Identify which cell holds the provided text, then report its [X, Y] central coordinate. 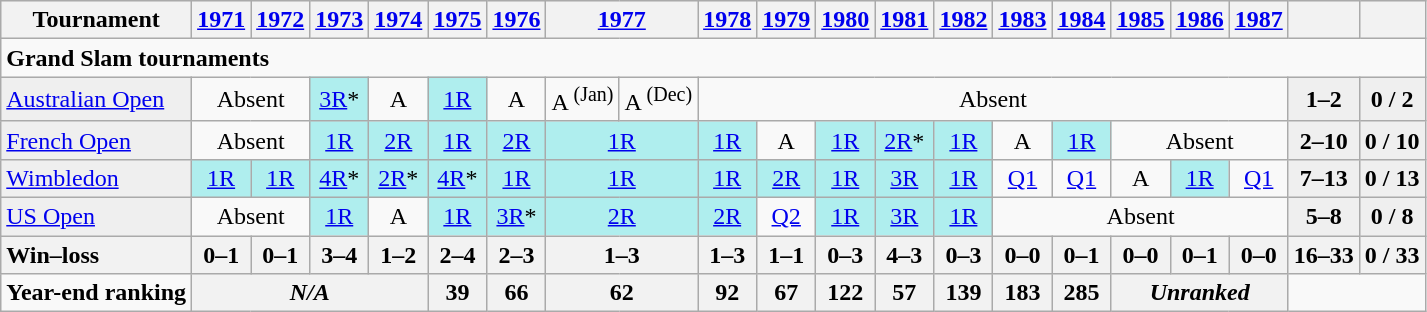
French Open [96, 140]
A (Jan) [582, 100]
139 [964, 293]
5–8 [1324, 217]
0 / 13 [1392, 178]
Win–loss [96, 255]
1–1 [786, 255]
0 / 10 [1392, 140]
1982 [964, 20]
122 [846, 293]
Australian Open [96, 100]
183 [1022, 293]
16–33 [1324, 255]
1979 [786, 20]
0 / 2 [1392, 100]
1987 [1258, 20]
2–4 [458, 255]
N/A [310, 293]
92 [728, 293]
0 / 33 [1392, 255]
39 [458, 293]
1971 [222, 20]
3–4 [340, 255]
0 / 8 [1392, 217]
Q2 [786, 217]
1986 [1200, 20]
1983 [1022, 20]
1977 [622, 20]
1985 [1140, 20]
4–3 [904, 255]
57 [904, 293]
66 [516, 293]
1973 [340, 20]
1980 [846, 20]
1975 [458, 20]
1978 [728, 20]
Tournament [96, 20]
67 [786, 293]
1976 [516, 20]
1981 [904, 20]
Year-end ranking [96, 293]
7–13 [1324, 178]
US Open [96, 217]
Wimbledon [96, 178]
62 [622, 293]
1984 [1082, 20]
Grand Slam tournaments [713, 58]
2–10 [1324, 140]
1972 [280, 20]
Unranked [1200, 293]
1974 [398, 20]
285 [1082, 293]
A (Dec) [658, 100]
2–3 [516, 255]
